Find where the given text appears and provide that cell's center as [x, y] coordinate. 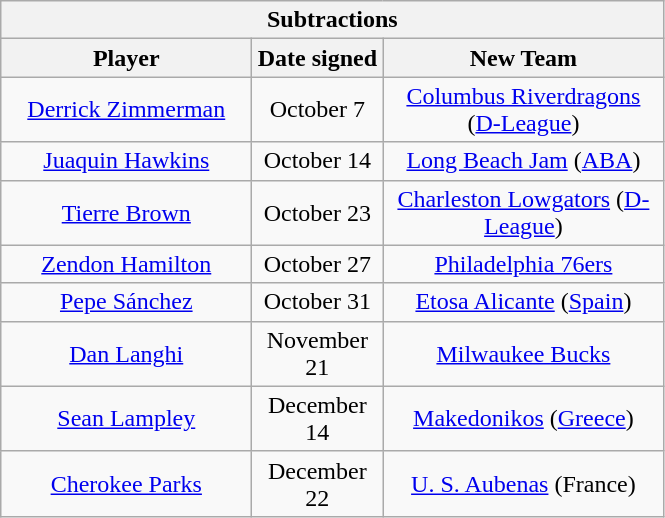
Subtractions [332, 20]
Milwaukee Bucks [524, 354]
Charleston Lowgators (D-League) [524, 212]
Derrick Zimmerman [126, 110]
Philadelphia 76ers [524, 264]
Player [126, 58]
Etosa Alicante (Spain) [524, 302]
Dan Langhi [126, 354]
Long Beach Jam (ABA) [524, 161]
Makedonikos (Greece) [524, 418]
Zendon Hamilton [126, 264]
October 14 [318, 161]
December 22 [318, 484]
Cherokee Parks [126, 484]
October 27 [318, 264]
Juaquin Hawkins [126, 161]
October 23 [318, 212]
Tierre Brown [126, 212]
Pepe Sánchez [126, 302]
November 21 [318, 354]
Sean Lampley [126, 418]
Date signed [318, 58]
Columbus Riverdragons (D-League) [524, 110]
October 7 [318, 110]
October 31 [318, 302]
New Team [524, 58]
U. S. Aubenas (France) [524, 484]
December 14 [318, 418]
